Provide the (x, y) coordinate of the cell's center where the given text is located.  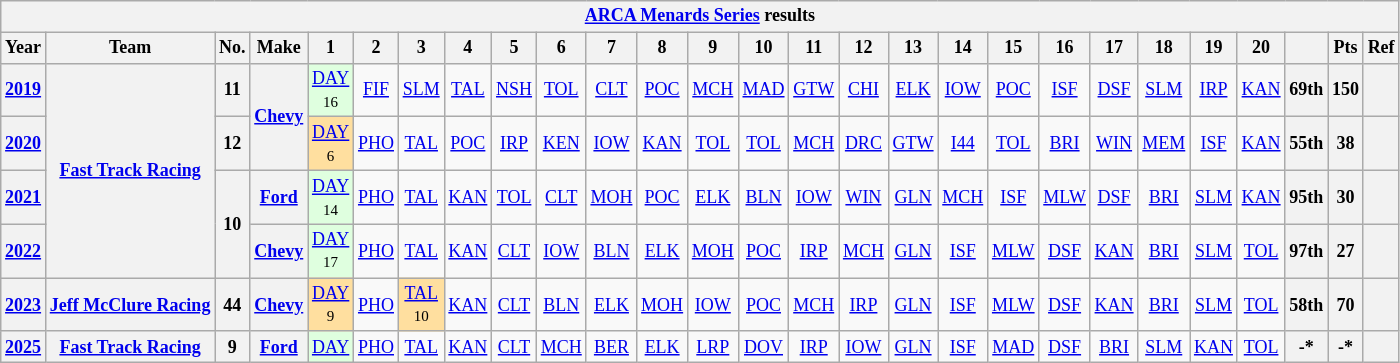
Team (130, 48)
Jeff McClure Racing (130, 305)
2022 (24, 251)
TAL10 (421, 305)
Year (24, 48)
ARCA Menards Series results (700, 16)
1 (331, 48)
FIF (376, 90)
20 (1261, 48)
150 (1346, 90)
58th (1306, 305)
15 (1014, 48)
2 (376, 48)
14 (963, 48)
44 (232, 305)
No. (232, 48)
DAY6 (331, 144)
DAY9 (331, 305)
Pts (1346, 48)
30 (1346, 197)
6 (561, 48)
17 (1114, 48)
7 (612, 48)
27 (1346, 251)
DAY (331, 346)
70 (1346, 305)
MEM (1164, 144)
DRC (864, 144)
BER (612, 346)
CHI (864, 90)
2023 (24, 305)
2020 (24, 144)
95th (1306, 197)
2025 (24, 346)
69th (1306, 90)
3 (421, 48)
2021 (24, 197)
5 (514, 48)
NSH (514, 90)
DOV (764, 346)
8 (662, 48)
16 (1064, 48)
DAY16 (331, 90)
DAY14 (331, 197)
KEN (561, 144)
18 (1164, 48)
Make (279, 48)
Ref (1381, 48)
97th (1306, 251)
38 (1346, 144)
I44 (963, 144)
55th (1306, 144)
2019 (24, 90)
13 (913, 48)
LRP (712, 346)
19 (1214, 48)
DAY17 (331, 251)
4 (468, 48)
